Extract the [x, y] coordinate from the center of the cell holding the provided text.  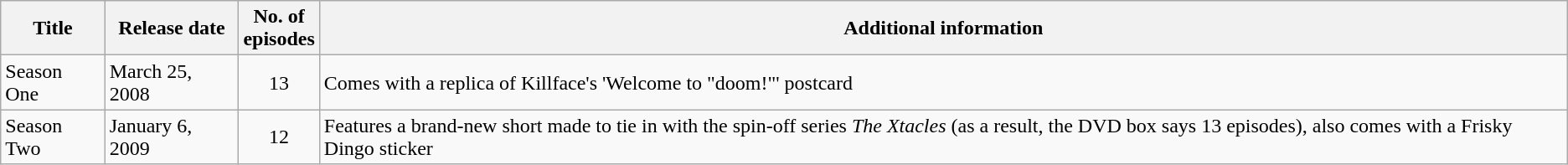
12 [279, 137]
Additional information [943, 28]
January 6, 2009 [172, 137]
March 25, 2008 [172, 82]
Title [53, 28]
Season Two [53, 137]
Comes with a replica of Killface's 'Welcome to "doom!"' postcard [943, 82]
Release date [172, 28]
No. ofepisodes [279, 28]
Season One [53, 82]
13 [279, 82]
